Capture the cell that displays the provided text and extract its (x, y) central coordinate. 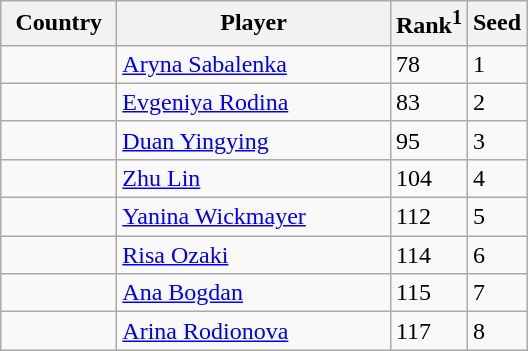
Risa Ozaki (254, 255)
4 (496, 178)
Player (254, 24)
114 (428, 255)
5 (496, 217)
Duan Yingying (254, 140)
Aryna Sabalenka (254, 64)
Seed (496, 24)
78 (428, 64)
1 (496, 64)
104 (428, 178)
112 (428, 217)
Evgeniya Rodina (254, 102)
Country (59, 24)
3 (496, 140)
83 (428, 102)
8 (496, 331)
2 (496, 102)
Zhu Lin (254, 178)
95 (428, 140)
7 (496, 293)
Ana Bogdan (254, 293)
6 (496, 255)
Yanina Wickmayer (254, 217)
Rank1 (428, 24)
115 (428, 293)
117 (428, 331)
Arina Rodionova (254, 331)
